Search for the cell housing the specified text and yield its [X, Y] center coordinate. 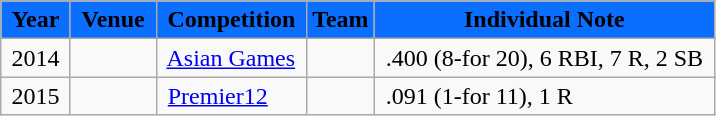
Venue [113, 20]
Year [36, 20]
Individual Note [544, 20]
.091 (1-for 11), 1 R [544, 96]
Premier12 [231, 96]
Competition [231, 20]
Asian Games [231, 58]
.400 (8-for 20), 6 RBI, 7 R, 2 SB [544, 58]
Team [341, 20]
2015 [36, 96]
2014 [36, 58]
